From the cell containing the given text, extract its center point as [X, Y] coordinate. 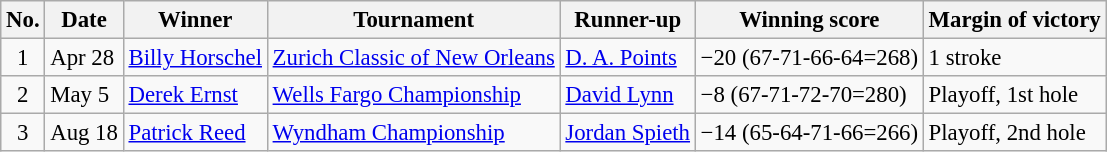
Wells Fargo Championship [414, 95]
May 5 [84, 95]
Jordan Spieth [628, 133]
David Lynn [628, 95]
−8 (67-71-72-70=280) [809, 95]
Winner [195, 20]
Aug 18 [84, 133]
Margin of victory [1014, 20]
Derek Ernst [195, 95]
1 stroke [1014, 58]
Patrick Reed [195, 133]
Tournament [414, 20]
Playoff, 1st hole [1014, 95]
1 [23, 58]
D. A. Points [628, 58]
2 [23, 95]
−20 (67-71-66-64=268) [809, 58]
Apr 28 [84, 58]
−14 (65-64-71-66=266) [809, 133]
Date [84, 20]
3 [23, 133]
Wyndham Championship [414, 133]
No. [23, 20]
Playoff, 2nd hole [1014, 133]
Billy Horschel [195, 58]
Runner-up [628, 20]
Winning score [809, 20]
Zurich Classic of New Orleans [414, 58]
